Determine the (X, Y) coordinate at the center of the cell enclosing the given text.  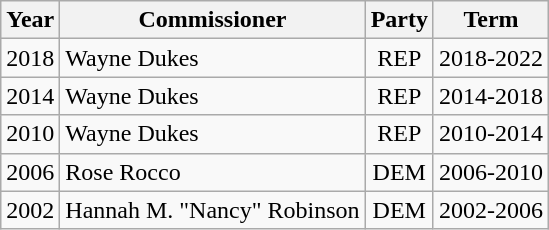
Party (399, 20)
2006 (30, 172)
Term (490, 20)
2006-2010 (490, 172)
2018-2022 (490, 58)
2018 (30, 58)
Rose Rocco (212, 172)
Hannah M. "Nancy" Robinson (212, 210)
2014-2018 (490, 96)
2010-2014 (490, 134)
Year (30, 20)
2010 (30, 134)
2002-2006 (490, 210)
2002 (30, 210)
Commissioner (212, 20)
2014 (30, 96)
